Output the (x, y) coordinate of the center of the cell containing the given text.  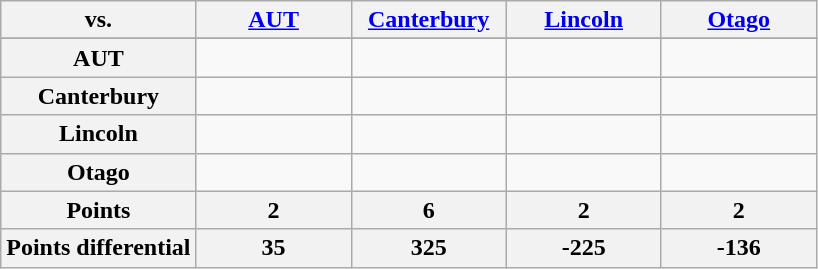
-136 (738, 248)
6 (428, 210)
vs. (98, 20)
Points (98, 210)
325 (428, 248)
-225 (584, 248)
35 (274, 248)
Points differential (98, 248)
